Determine the (X, Y) coordinate at the center of the cell enclosing the given text.  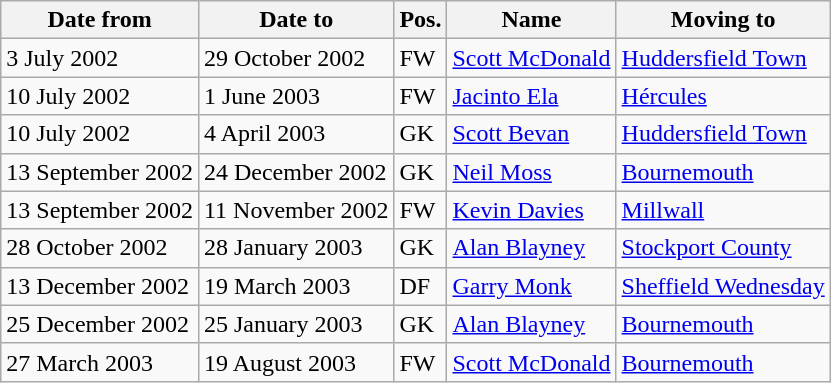
Jacinto Ela (532, 96)
Date to (296, 20)
DF (420, 286)
Garry Monk (532, 286)
3 July 2002 (100, 58)
24 December 2002 (296, 172)
29 October 2002 (296, 58)
Scott Bevan (532, 134)
25 January 2003 (296, 324)
Neil Moss (532, 172)
Moving to (723, 20)
Name (532, 20)
13 December 2002 (100, 286)
28 January 2003 (296, 248)
19 March 2003 (296, 286)
Pos. (420, 20)
Millwall (723, 210)
Kevin Davies (532, 210)
25 December 2002 (100, 324)
19 August 2003 (296, 362)
Date from (100, 20)
Sheffield Wednesday (723, 286)
11 November 2002 (296, 210)
4 April 2003 (296, 134)
28 October 2002 (100, 248)
Stockport County (723, 248)
1 June 2003 (296, 96)
Hércules (723, 96)
27 March 2003 (100, 362)
